Detect which cell encompasses the target text, then output its (x, y) center coordinate. 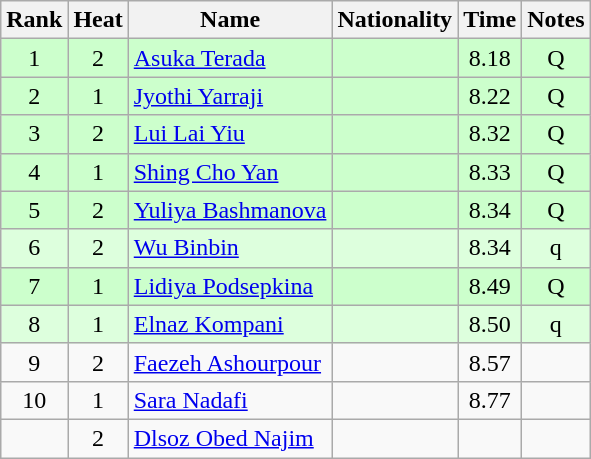
Asuka Terada (230, 58)
10 (34, 400)
Nationality (395, 20)
8.32 (490, 134)
Dlsoz Obed Najim (230, 438)
5 (34, 210)
8.77 (490, 400)
Lui Lai Yiu (230, 134)
8.49 (490, 286)
Name (230, 20)
4 (34, 172)
8.50 (490, 324)
3 (34, 134)
Notes (556, 20)
8.18 (490, 58)
Yuliya Bashmanova (230, 210)
7 (34, 286)
8.22 (490, 96)
Faezeh Ashourpour (230, 362)
Rank (34, 20)
9 (34, 362)
Elnaz Kompani (230, 324)
8 (34, 324)
6 (34, 248)
8.57 (490, 362)
Lidiya Podsepkina (230, 286)
Wu Binbin (230, 248)
Shing Cho Yan (230, 172)
Jyothi Yarraji (230, 96)
8.33 (490, 172)
Sara Nadafi (230, 400)
Time (490, 20)
Heat (98, 20)
